Pinpoint the cell where the given text exists, returning its (x, y) midpoint coordinate. 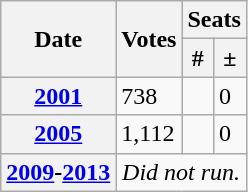
± (230, 58)
2001 (58, 96)
# (198, 58)
Votes (149, 39)
Seats (214, 20)
Did not run. (182, 172)
738 (149, 96)
1,112 (149, 134)
2005 (58, 134)
2009-2013 (58, 172)
Date (58, 39)
